Provide the (x, y) coordinate of the cell's center where the given text is located.  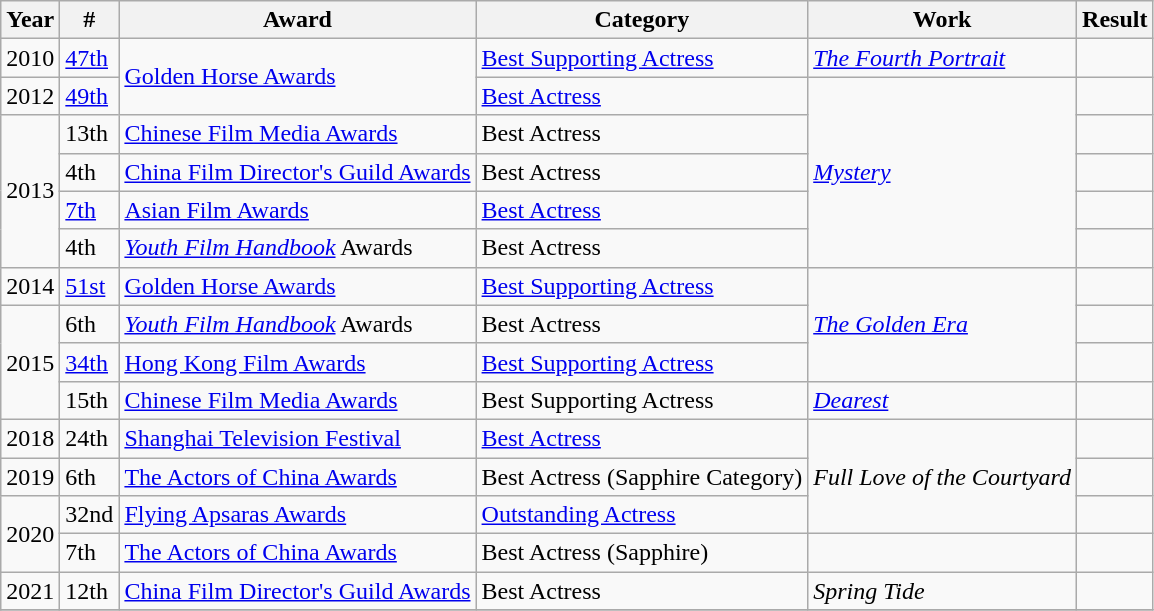
2010 (30, 58)
Outstanding Actress (642, 515)
The Golden Era (942, 324)
2014 (30, 286)
Flying Apsaras Awards (298, 515)
47th (90, 58)
Year (30, 20)
34th (90, 362)
Spring Tide (942, 591)
2012 (30, 96)
2020 (30, 534)
32nd (90, 515)
12th (90, 591)
Best Actress (Sapphire) (642, 553)
2015 (30, 362)
Result (1115, 20)
Award (298, 20)
24th (90, 438)
51st (90, 286)
Mystery (942, 172)
2021 (30, 591)
Best Actress (Sapphire Category) (642, 477)
13th (90, 134)
Asian Film Awards (298, 210)
Shanghai Television Festival (298, 438)
Work (942, 20)
The Fourth Portrait (942, 58)
49th (90, 96)
2013 (30, 191)
Dearest (942, 400)
Full Love of the Courtyard (942, 476)
Hong Kong Film Awards (298, 362)
2018 (30, 438)
# (90, 20)
15th (90, 400)
Category (642, 20)
2019 (30, 477)
